Return the [x, y] coordinate for the center point of the cell that contains the specified text.  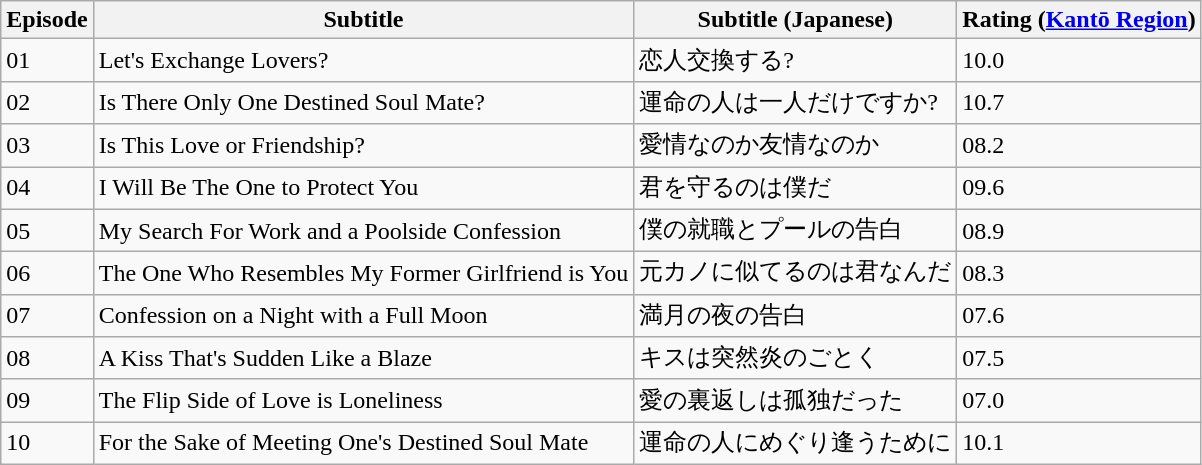
Let's Exchange Lovers? [364, 60]
06 [47, 274]
Subtitle (Japanese) [796, 20]
My Search For Work and a Poolside Confession [364, 230]
10.1 [1079, 444]
08 [47, 358]
運命の人は一人だけですか? [796, 102]
The One Who Resembles My Former Girlfriend is You [364, 274]
07.6 [1079, 316]
07.5 [1079, 358]
I Will Be The One to Protect You [364, 188]
Episode [47, 20]
A Kiss That's Sudden Like a Blaze [364, 358]
03 [47, 146]
愛の裏返しは孤独だった [796, 400]
07.0 [1079, 400]
満月の夜の告白 [796, 316]
For the Sake of Meeting One's Destined Soul Mate [364, 444]
Subtitle [364, 20]
09.6 [1079, 188]
08.9 [1079, 230]
君を守るのは僕だ [796, 188]
05 [47, 230]
10 [47, 444]
01 [47, 60]
04 [47, 188]
愛情なのか友情なのか [796, 146]
02 [47, 102]
08.2 [1079, 146]
10.7 [1079, 102]
僕の就職とプールの告白 [796, 230]
Confession on a Night with a Full Moon [364, 316]
07 [47, 316]
Is There Only One Destined Soul Mate? [364, 102]
キスは突然炎のごとく [796, 358]
10.0 [1079, 60]
恋人交換する? [796, 60]
08.3 [1079, 274]
運命の人にめぐり逢うために [796, 444]
Rating (Kantō Region) [1079, 20]
Is This Love or Friendship? [364, 146]
09 [47, 400]
The Flip Side of Love is Loneliness [364, 400]
元カノに似てるのは君なんだ [796, 274]
